Return [x, y] of the center of cell containing provided text 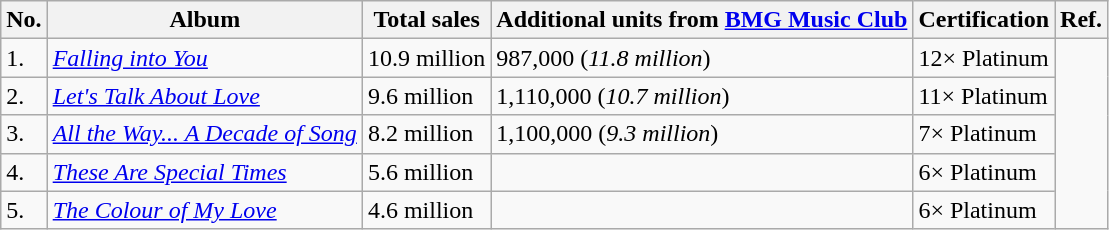
12× Platinum [984, 58]
Let's Talk About Love [204, 96]
1. [24, 58]
Total sales [426, 20]
9.6 million [426, 96]
Ref. [1082, 20]
987,000 (11.8 million) [702, 58]
5.6 million [426, 172]
Certification [984, 20]
4.6 million [426, 210]
Album [204, 20]
Additional units from BMG Music Club [702, 20]
All the Way... A Decade of Song [204, 134]
5. [24, 210]
4. [24, 172]
10.9 million [426, 58]
2. [24, 96]
3. [24, 134]
1,110,000 (10.7 million) [702, 96]
No. [24, 20]
1,100,000 (9.3 million) [702, 134]
7× Platinum [984, 134]
The Colour of My Love [204, 210]
11× Platinum [984, 96]
Falling into You [204, 58]
8.2 million [426, 134]
These Are Special Times [204, 172]
